Search for the cell housing the specified text and yield its [x, y] center coordinate. 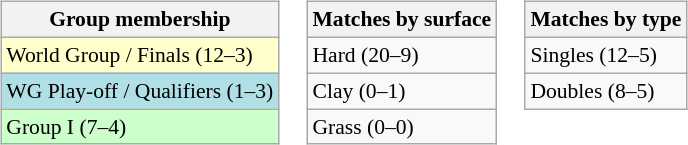
Singles (12–5) [606, 55]
World Group / Finals (12–3) [140, 55]
Matches by type [606, 20]
WG Play-off / Qualifiers (1–3) [140, 91]
Group I (7–4) [140, 127]
Hard (20–9) [402, 55]
Doubles (8–5) [606, 91]
Group membership [140, 20]
Grass (0–0) [402, 127]
Matches by surface [402, 20]
Clay (0–1) [402, 91]
